Return the (x, y) coordinate for the center point of the cell that contains the specified text.  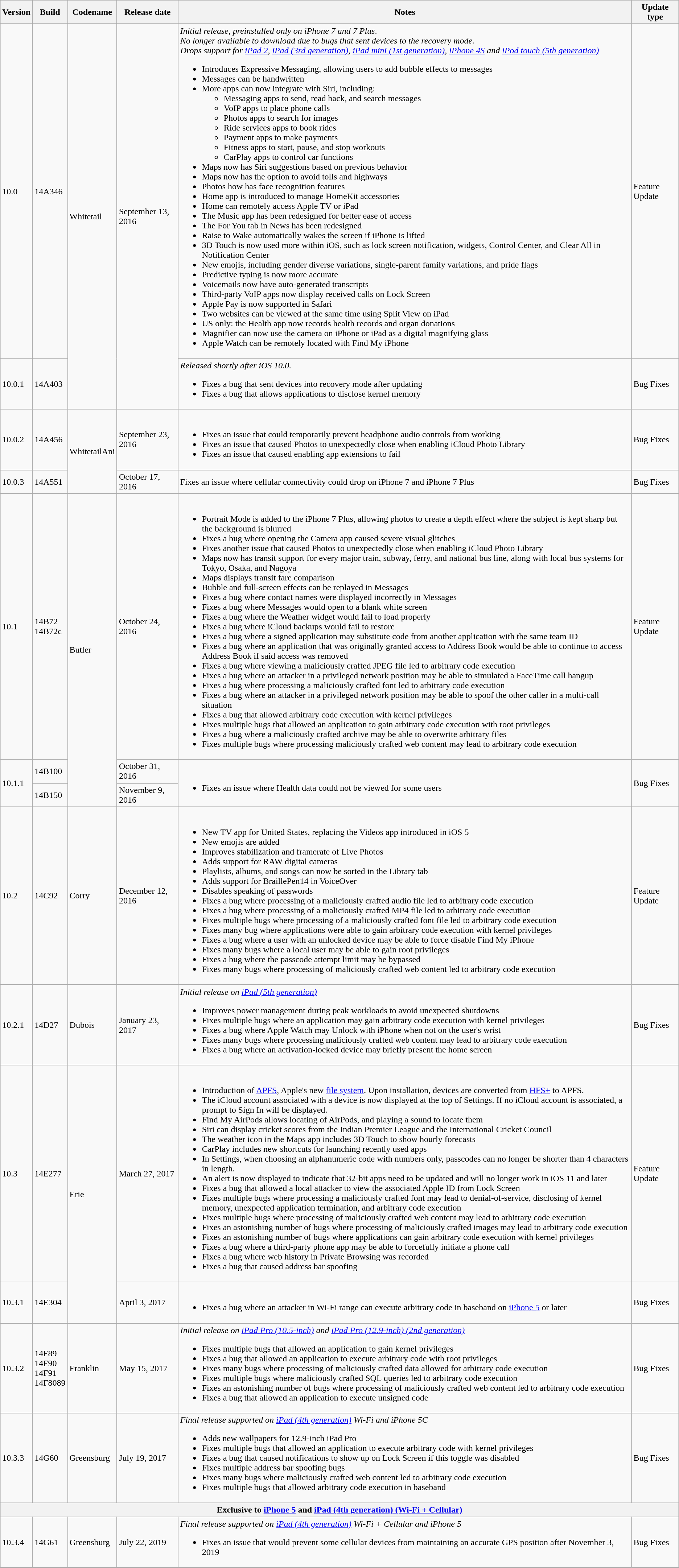
July 22, 2019 (147, 1542)
14A403 (50, 384)
Fixes an issue where Health data could not be viewed for some users (405, 783)
Version (17, 12)
14C92 (50, 895)
July 19, 2017 (147, 1458)
Butler (92, 650)
May 15, 2017 (147, 1368)
October 17, 2016 (147, 481)
10.0.1 (17, 384)
Whitetail (92, 217)
September 23, 2016 (147, 439)
Erie (92, 1194)
10.2.1 (17, 1025)
10.1.1 (17, 783)
14E304 (50, 1302)
14B7214B72c (50, 626)
14D27 (50, 1025)
14A346 (50, 191)
10.3.4 (17, 1542)
Fixes a bug where an attacker in Wi-Fi range can execute arbitrary code in baseband on iPhone 5 or later (405, 1302)
November 9, 2016 (147, 795)
January 23, 2017 (147, 1025)
14B100 (50, 771)
Dubois (92, 1025)
September 13, 2016 (147, 217)
Update type (655, 12)
14A456 (50, 439)
Build (50, 12)
14G60 (50, 1458)
10.0.2 (17, 439)
Fixes an issue where cellular connectivity could drop on iPhone 7 and iPhone 7 Plus (405, 481)
Franklin (92, 1368)
Corry (92, 895)
10.2 (17, 895)
14B150 (50, 795)
March 27, 2017 (147, 1173)
14G61 (50, 1542)
14E277 (50, 1173)
10.1 (17, 626)
Codename (92, 12)
10.3.2 (17, 1368)
WhitetailAni (92, 451)
Notes (405, 12)
December 12, 2016 (147, 895)
14A551 (50, 481)
10.0.3 (17, 481)
Exclusive to iPhone 5 and iPad (4th generation) (Wi-Fi + Cellular) (339, 1510)
10.0 (17, 191)
10.3.1 (17, 1302)
10.3 (17, 1173)
10.3.3 (17, 1458)
Release date (147, 12)
April 3, 2017 (147, 1302)
October 24, 2016 (147, 626)
October 31, 2016 (147, 771)
14F8914F9014F9114F8089 (50, 1368)
